Determine the [X, Y] coordinate at the center of the cell enclosing the given text.  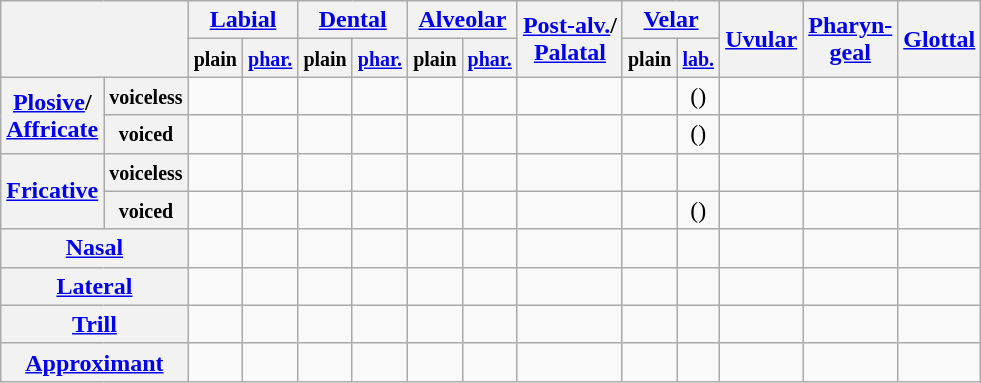
Approximant [94, 362]
Fricative [52, 191]
Trill [94, 324]
Plosive/Affricate [52, 115]
Lateral [94, 286]
Labial [243, 20]
Velar [670, 20]
Pharyn-geal [850, 39]
Post-alv./Palatal [570, 39]
Nasal [94, 248]
Dental [353, 20]
Alveolar [463, 20]
Glottal [940, 39]
Uvular [762, 39]
lab. [698, 58]
